Return [X, Y] of the center of cell containing provided text 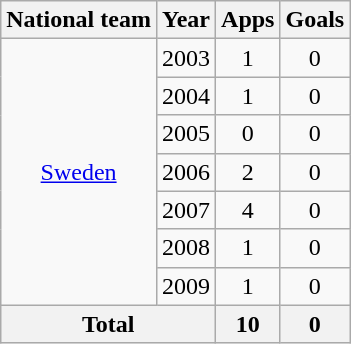
2004 [186, 96]
4 [248, 210]
National team [79, 20]
2007 [186, 210]
Sweden [79, 172]
Apps [248, 20]
2 [248, 172]
2006 [186, 172]
2005 [186, 134]
2008 [186, 248]
2003 [186, 58]
Total [108, 324]
Goals [315, 20]
Year [186, 20]
10 [248, 324]
2009 [186, 286]
